Output the [x, y] coordinate of the center of the cell containing the given text.  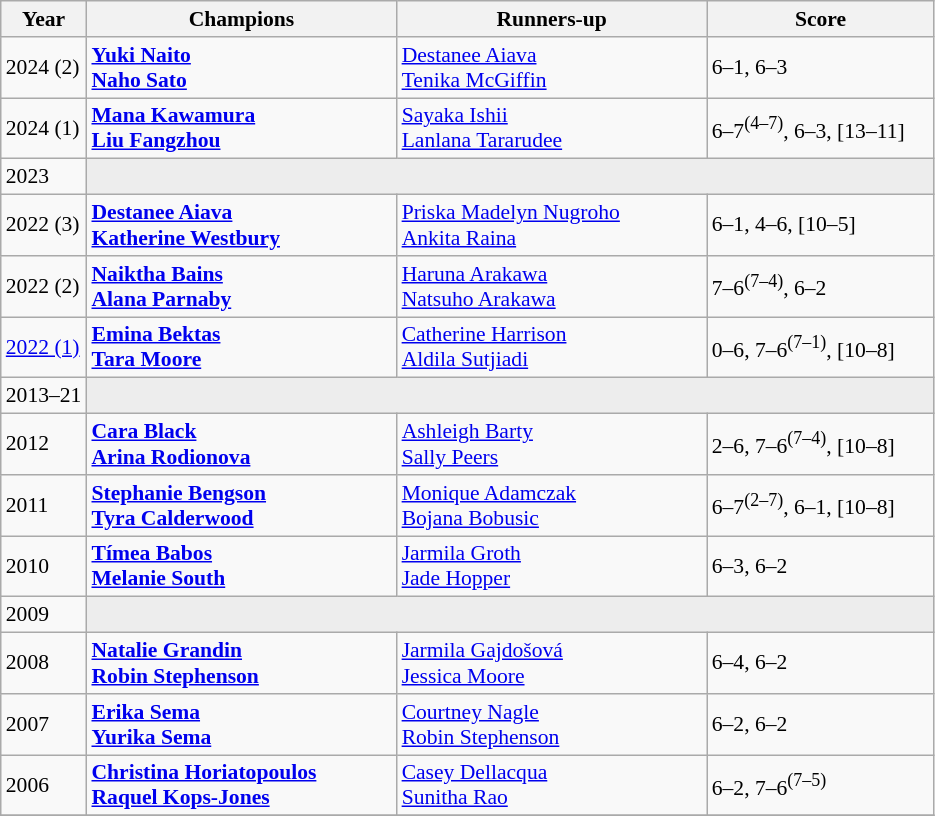
2012 [44, 444]
Cara Black Arina Rodionova [241, 444]
2010 [44, 566]
Haruna Arakawa Natsuho Arakawa [552, 286]
Jarmila Gajdošová Jessica Moore [552, 664]
Naiktha Bains Alana Parnaby [241, 286]
2024 (2) [44, 68]
2022 (3) [44, 226]
Runners-up [552, 19]
Yuki Naito Naho Sato [241, 68]
Destanee Aiava Katherine Westbury [241, 226]
6–1, 6–3 [821, 68]
Priska Madelyn Nugroho Ankita Raina [552, 226]
Monique Adamczak Bojana Bobusic [552, 506]
Score [821, 19]
Year [44, 19]
2013–21 [44, 396]
Erika Sema Yurika Sema [241, 724]
0–6, 7–6(7–1), [10–8] [821, 348]
Jarmila Groth Jade Hopper [552, 566]
Emina Bektas Tara Moore [241, 348]
2011 [44, 506]
Sayaka Ishii Lanlana Tararudee [552, 128]
6–3, 6–2 [821, 566]
6–4, 6–2 [821, 664]
6–2, 7–6(7–5) [821, 786]
Mana Kawamura Liu Fangzhou [241, 128]
2–6, 7–6(7–4), [10–8] [821, 444]
Christina Horiatopoulos Raquel Kops-Jones [241, 786]
6–1, 4–6, [10–5] [821, 226]
2008 [44, 664]
Stephanie Bengson Tyra Calderwood [241, 506]
2009 [44, 615]
Tímea Babos Melanie South [241, 566]
6–2, 6–2 [821, 724]
Ashleigh Barty Sally Peers [552, 444]
2022 (1) [44, 348]
2023 [44, 177]
6–7(4–7), 6–3, [13–11] [821, 128]
Catherine Harrison Aldila Sutjiadi [552, 348]
2007 [44, 724]
7–6(7–4), 6–2 [821, 286]
6–7(2–7), 6–1, [10–8] [821, 506]
Champions [241, 19]
2006 [44, 786]
2022 (2) [44, 286]
Casey Dellacqua Sunitha Rao [552, 786]
Natalie Grandin Robin Stephenson [241, 664]
2024 (1) [44, 128]
Courtney Nagle Robin Stephenson [552, 724]
Destanee Aiava Tenika McGiffin [552, 68]
